Identify which cell holds the provided text, then report its [X, Y] central coordinate. 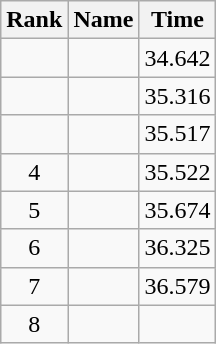
Rank [34, 20]
7 [34, 286]
6 [34, 248]
8 [34, 324]
36.325 [178, 248]
35.522 [178, 172]
5 [34, 210]
35.316 [178, 96]
4 [34, 172]
35.674 [178, 210]
36.579 [178, 286]
35.517 [178, 134]
34.642 [178, 58]
Name [104, 20]
Time [178, 20]
